Search for the cell housing the specified text and yield its (X, Y) center coordinate. 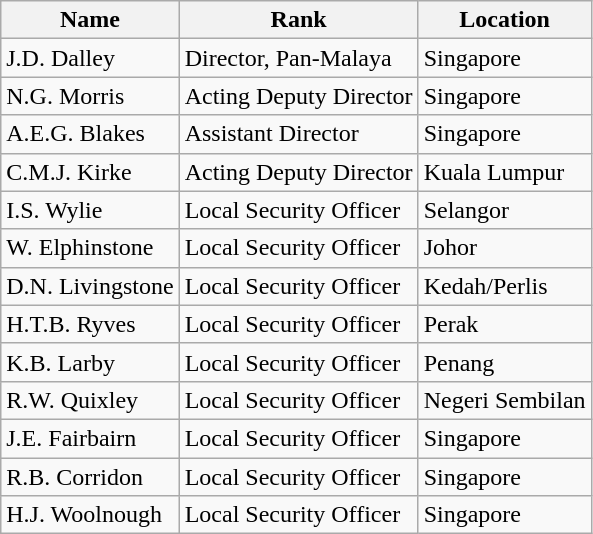
Location (504, 20)
J.E. Fairbairn (90, 438)
I.S. Wylie (90, 210)
Perak (504, 324)
C.M.J. Kirke (90, 172)
R.B. Corridon (90, 477)
R.W. Quixley (90, 400)
Selangor (504, 210)
Kedah/Perlis (504, 286)
J.D. Dalley (90, 58)
Negeri Sembilan (504, 400)
H.J. Woolnough (90, 515)
H.T.B. Ryves (90, 324)
Name (90, 20)
A.E.G. Blakes (90, 134)
N.G. Morris (90, 96)
D.N. Livingstone (90, 286)
Director, Pan-Malaya (298, 58)
Johor (504, 248)
Assistant Director (298, 134)
K.B. Larby (90, 362)
Penang (504, 362)
Rank (298, 20)
Kuala Lumpur (504, 172)
W. Elphinstone (90, 248)
